Scan for the cell matching the given text and deliver its [X, Y] coordinate at center. 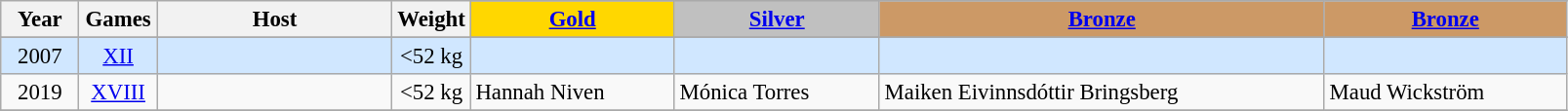
Mónica Torres [777, 92]
Gold [572, 19]
Year [40, 19]
XII [118, 56]
Silver [777, 19]
2007 [40, 56]
Games [118, 19]
Maiken Eivinnsdóttir Bringsberg [1102, 92]
Maud Wickström [1445, 92]
Host [275, 19]
XVIII [118, 92]
Weight [431, 19]
Hannah Niven [572, 92]
2019 [40, 92]
